Return the [X, Y] coordinate for the center point of the cell that contains the specified text.  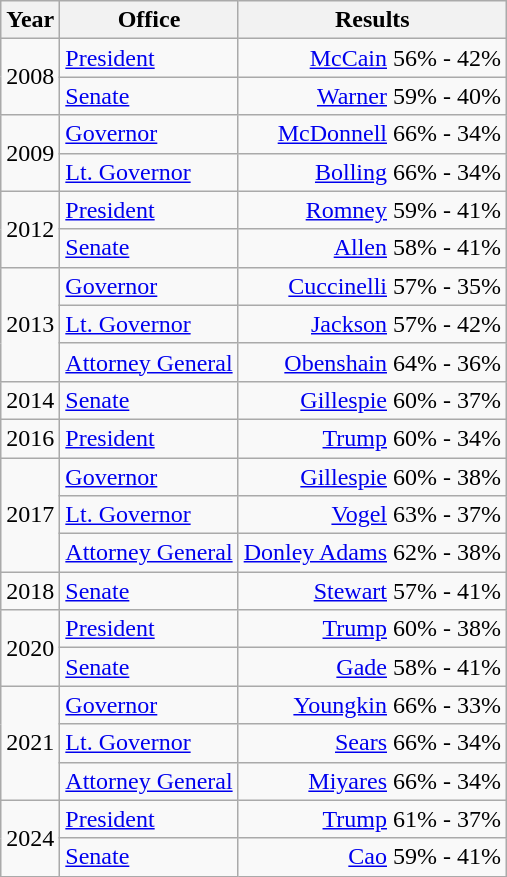
2017 [30, 515]
Gillespie 60% - 37% [372, 400]
Vogel 63% - 37% [372, 515]
Trump 61% - 37% [372, 819]
Romney 59% - 41% [372, 210]
McDonnell 66% - 34% [372, 134]
Youngkin 66% - 33% [372, 705]
Results [372, 20]
Gillespie 60% - 38% [372, 477]
Gade 58% - 41% [372, 667]
Trump 60% - 38% [372, 629]
2020 [30, 648]
2008 [30, 77]
Jackson 57% - 42% [372, 324]
Cao 59% - 41% [372, 857]
Year [30, 20]
Bolling 66% - 34% [372, 172]
Miyares 66% - 34% [372, 781]
2009 [30, 153]
2024 [30, 838]
Allen 58% - 41% [372, 248]
2012 [30, 229]
2014 [30, 400]
Office [149, 20]
2021 [30, 743]
2018 [30, 591]
McCain 56% - 42% [372, 58]
2016 [30, 438]
Stewart 57% - 41% [372, 591]
Warner 59% - 40% [372, 96]
2013 [30, 324]
Sears 66% - 34% [372, 743]
Trump 60% - 34% [372, 438]
Donley Adams 62% - 38% [372, 553]
Cuccinelli 57% - 35% [372, 286]
Obenshain 64% - 36% [372, 362]
